Scan for the cell matching the given text and deliver its (x, y) coordinate at center. 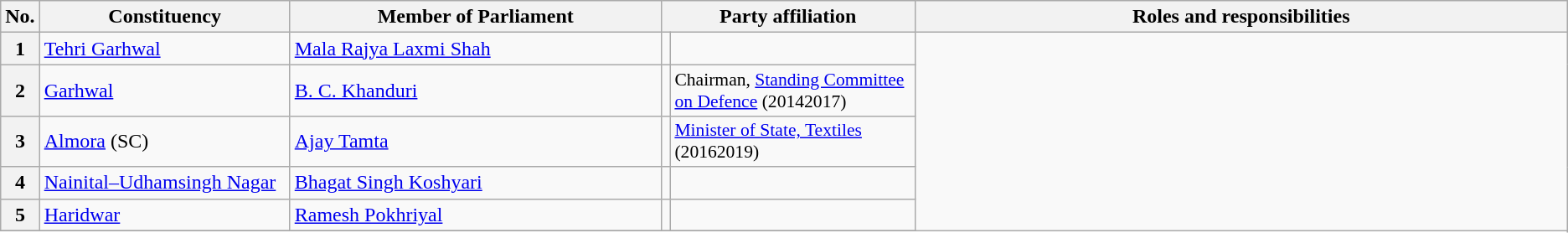
Mala Rajya Laxmi Shah (476, 49)
3 (20, 141)
Garhwal (164, 91)
1 (20, 49)
4 (20, 183)
Roles and responsibilities (1241, 17)
Almora (SC) (164, 141)
Bhagat Singh Koshyari (476, 183)
2 (20, 91)
Nainital–Udhamsingh Nagar (164, 183)
Minister of State, Textiles (20162019) (792, 141)
Party affiliation (787, 17)
Haridwar (164, 215)
No. (20, 17)
Chairman, Standing Committee on Defence (20142017) (792, 91)
Ajay Tamta (476, 141)
5 (20, 215)
Ramesh Pokhriyal (476, 215)
B. C. Khanduri (476, 91)
Member of Parliament (476, 17)
Tehri Garhwal (164, 49)
Constituency (164, 17)
